Extract the [x, y] coordinate from the center of the cell holding the provided text.  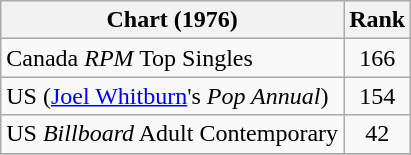
Canada RPM Top Singles [172, 58]
154 [378, 96]
42 [378, 134]
US (Joel Whitburn's Pop Annual) [172, 96]
US Billboard Adult Contemporary [172, 134]
166 [378, 58]
Chart (1976) [172, 20]
Rank [378, 20]
